Pinpoint the cell where the given text exists, returning its [X, Y] midpoint coordinate. 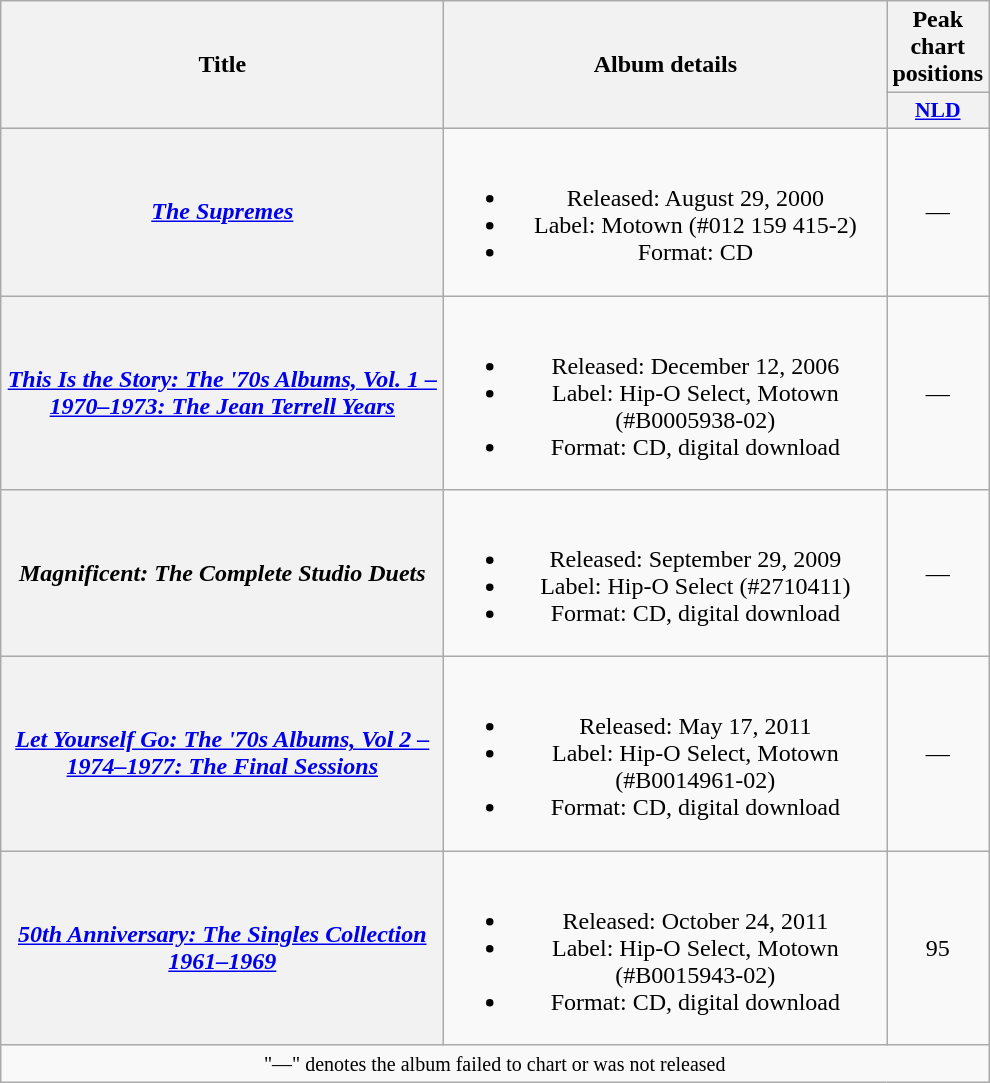
The Supremes [222, 212]
Released: May 17, 2011Label: Hip-O Select, Motown (#B0014961-02)Format: CD, digital download [666, 754]
Released: December 12, 2006Label: Hip-O Select, Motown (#B0005938-02)Format: CD, digital download [666, 393]
95 [938, 948]
50th Anniversary: The Singles Collection 1961–1969 [222, 948]
NLD [938, 111]
Released: October 24, 2011Label: Hip-O Select, Motown (#B0015943-02)Format: CD, digital download [666, 948]
"—" denotes the album failed to chart or was not released [495, 1064]
Released: September 29, 2009Label: Hip-O Select (#2710411)Format: CD, digital download [666, 574]
Released: August 29, 2000Label: Motown (#012 159 415-2)Format: CD [666, 212]
Let Yourself Go: The '70s Albums, Vol 2 – 1974–1977: The Final Sessions [222, 754]
Album details [666, 65]
Title [222, 65]
This Is the Story: The '70s Albums, Vol. 1 – 1970–1973: The Jean Terrell Years [222, 393]
Magnificent: The Complete Studio Duets [222, 574]
Peakchart positions [938, 47]
